Extract the [X, Y] coordinate from the center of the cell holding the provided text.  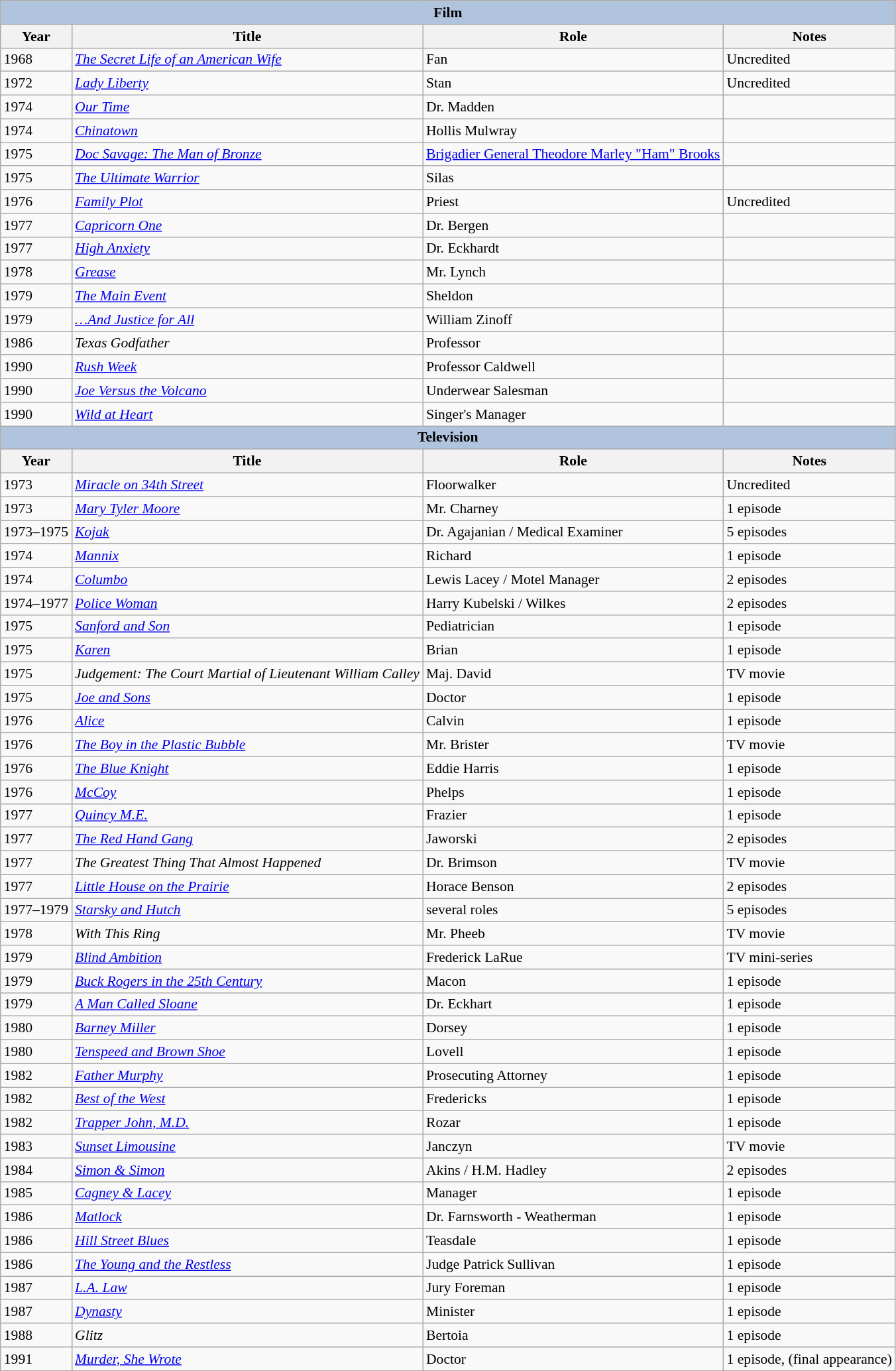
Maj. David [573, 674]
Bertoia [573, 1335]
Barney Miller [247, 1028]
…And Justice for All [247, 320]
Professor Caldwell [573, 367]
Calvin [573, 721]
Dr. Madden [573, 107]
Sunset Limousine [247, 1146]
Fan [573, 60]
Sanford and Son [247, 626]
Simon & Simon [247, 1170]
Priest [573, 202]
Wild at Heart [247, 414]
Frazier [573, 815]
1972 [36, 84]
Tenspeed and Brown Shoe [247, 1052]
Mannix [247, 556]
Sheldon [573, 296]
Dr. Agajanian / Medical Examiner [573, 532]
1988 [36, 1335]
Lady Liberty [247, 84]
Mr. Pheeb [573, 934]
Manager [573, 1193]
Lovell [573, 1052]
Stan [573, 84]
The Boy in the Plastic Bubble [247, 745]
McCoy [247, 792]
1977–1979 [36, 910]
Phelps [573, 792]
1968 [36, 60]
Eddie Harris [573, 768]
Mr. Charney [573, 508]
Harry Kubelski / Wilkes [573, 603]
1985 [36, 1193]
The Blue Knight [247, 768]
High Anxiety [247, 249]
Lewis Lacey / Motel Manager [573, 579]
Rozar [573, 1123]
A Man Called Sloane [247, 1004]
Dynasty [247, 1312]
Macon [573, 981]
Underwear Salesman [573, 390]
Starsky and Hutch [247, 910]
Singer's Manager [573, 414]
Brigadier General Theodore Marley "Ham" Brooks [573, 154]
William Zinoff [573, 320]
Teasdale [573, 1241]
The Ultimate Warrior [247, 178]
Silas [573, 178]
Television [448, 438]
Blind Ambition [247, 957]
Horace Benson [573, 886]
Frederick LaRue [573, 957]
Doc Savage: The Man of Bronze [247, 154]
Dr. Brimson [573, 863]
Miracle on 34th Street [247, 485]
The Red Hand Gang [247, 839]
several roles [573, 910]
Akins / H.M. Hadley [573, 1170]
The Secret Life of an American Wife [247, 60]
Our Time [247, 107]
Minister [573, 1312]
Rush Week [247, 367]
Brian [573, 650]
Columbo [247, 579]
TV mini-series [810, 957]
Murder, She Wrote [247, 1359]
Hollis Mulwray [573, 131]
1984 [36, 1170]
Grease [247, 272]
Matlock [247, 1217]
Fredericks [573, 1099]
1983 [36, 1146]
Quincy M.E. [247, 815]
Richard [573, 556]
Trapper John, M.D. [247, 1123]
Joe Versus the Volcano [247, 390]
Mary Tyler Moore [247, 508]
Cagney & Lacey [247, 1193]
Janczyn [573, 1146]
Best of the West [247, 1099]
1991 [36, 1359]
Pediatrician [573, 626]
Kojak [247, 532]
The Greatest Thing That Almost Happened [247, 863]
Dr. Farnsworth - Weatherman [573, 1217]
Prosecuting Attorney [573, 1075]
Family Plot [247, 202]
Alice [247, 721]
Karen [247, 650]
The Main Event [247, 296]
Capricorn One [247, 225]
Buck Rogers in the 25th Century [247, 981]
Chinatown [247, 131]
Dorsey [573, 1028]
Judge Patrick Sullivan [573, 1264]
Dr. Eckhart [573, 1004]
Professor [573, 343]
L.A. Law [247, 1288]
Mr. Brister [573, 745]
Dr. Bergen [573, 225]
Jaworski [573, 839]
Police Woman [247, 603]
Jury Foreman [573, 1288]
Dr. Eckhardt [573, 249]
1 episode, (final appearance) [810, 1359]
Floorwalker [573, 485]
Father Murphy [247, 1075]
1973–1975 [36, 532]
The Young and the Restless [247, 1264]
Glitz [247, 1335]
Film [448, 13]
Joe and Sons [247, 697]
Judgement: The Court Martial of Lieutenant William Calley [247, 674]
1974–1977 [36, 603]
Mr. Lynch [573, 272]
Hill Street Blues [247, 1241]
Little House on the Prairie [247, 886]
Texas Godfather [247, 343]
With This Ring [247, 934]
